Pinpoint the cell where the given text exists, returning its [X, Y] midpoint coordinate. 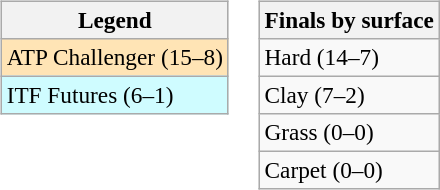
ITF Futures (6–1) [114, 95]
Finals by surface [349, 20]
Legend [114, 20]
Grass (0–0) [349, 133]
ATP Challenger (15–8) [114, 57]
Clay (7–2) [349, 95]
Hard (14–7) [349, 57]
Carpet (0–0) [349, 171]
